Scan for the cell matching the given text and deliver its (x, y) coordinate at center. 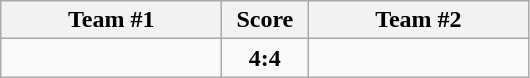
Team #2 (418, 20)
Team #1 (112, 20)
Score (265, 20)
4:4 (265, 58)
